Find where the given text appears and provide that cell's center as (x, y) coordinate. 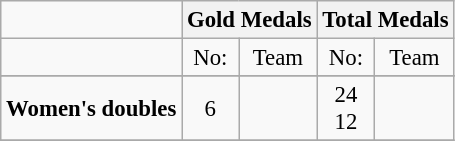
Total Medals (386, 20)
Gold Medals (250, 20)
Women's doubles (92, 108)
6 (210, 108)
24 12 (346, 108)
